Detect which cell encompasses the target text, then output its (X, Y) center coordinate. 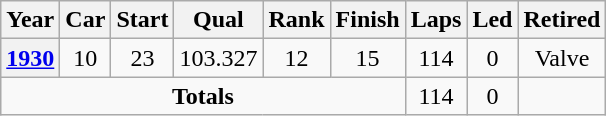
12 (296, 58)
Year (30, 20)
Finish (368, 20)
Start (142, 20)
15 (368, 58)
Valve (562, 58)
Qual (218, 20)
103.327 (218, 58)
1930 (30, 58)
Led (492, 20)
Rank (296, 20)
Totals (203, 96)
Car (86, 20)
10 (86, 58)
23 (142, 58)
Retired (562, 20)
Laps (436, 20)
